Pinpoint the cell where the given text exists, returning its (X, Y) midpoint coordinate. 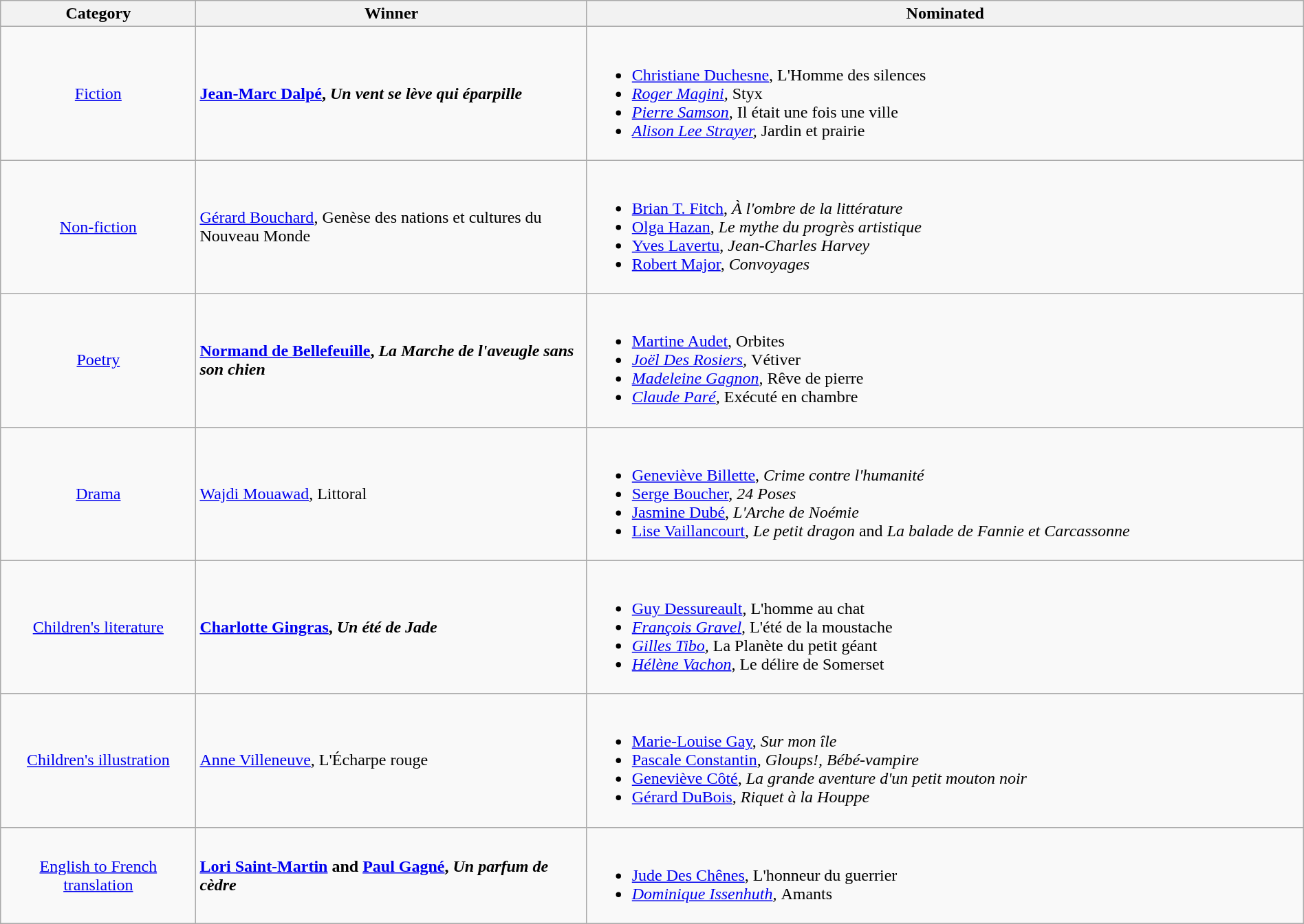
Normand de Bellefeuille, La Marche de l'aveugle sans son chien (391, 360)
English to French translation (98, 875)
Nominated (945, 14)
Category (98, 14)
Fiction (98, 93)
Winner (391, 14)
Non-fiction (98, 227)
Brian T. Fitch, À l'ombre de la littératureOlga Hazan, Le mythe du progrès artistiqueYves Lavertu, Jean-Charles HarveyRobert Major, Convoyages (945, 227)
Drama (98, 494)
Wajdi Mouawad, Littoral (391, 494)
Charlotte Gingras, Un été de Jade (391, 627)
Jean-Marc Dalpé, Un vent se lève qui éparpille (391, 93)
Poetry (98, 360)
Anne Villeneuve, L'Écharpe rouge (391, 760)
Guy Dessureault, L'homme au chatFrançois Gravel, L'été de la moustacheGilles Tibo, La Planète du petit géantHélène Vachon, Le délire de Somerset (945, 627)
Jude Des Chênes, L'honneur du guerrierDominique Issenhuth, Amants (945, 875)
Children's literature (98, 627)
Christiane Duchesne, L'Homme des silencesRoger Magini, StyxPierre Samson, Il était une fois une villeAlison Lee Strayer, Jardin et prairie (945, 93)
Martine Audet, OrbitesJoël Des Rosiers, VétiverMadeleine Gagnon, Rêve de pierreClaude Paré, Exécuté en chambre (945, 360)
Children's illustration (98, 760)
Gérard Bouchard, Genèse des nations et cultures du Nouveau Monde (391, 227)
Lori Saint-Martin and Paul Gagné, Un parfum de cèdre (391, 875)
